Pinpoint the cell where the given text exists, returning its [x, y] midpoint coordinate. 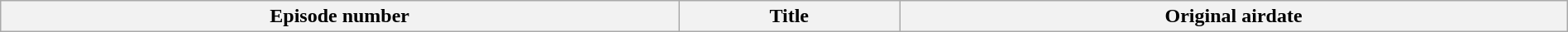
Original airdate [1234, 16]
Episode number [340, 16]
Title [789, 16]
